Find where the given text appears and provide that cell's center as [x, y] coordinate. 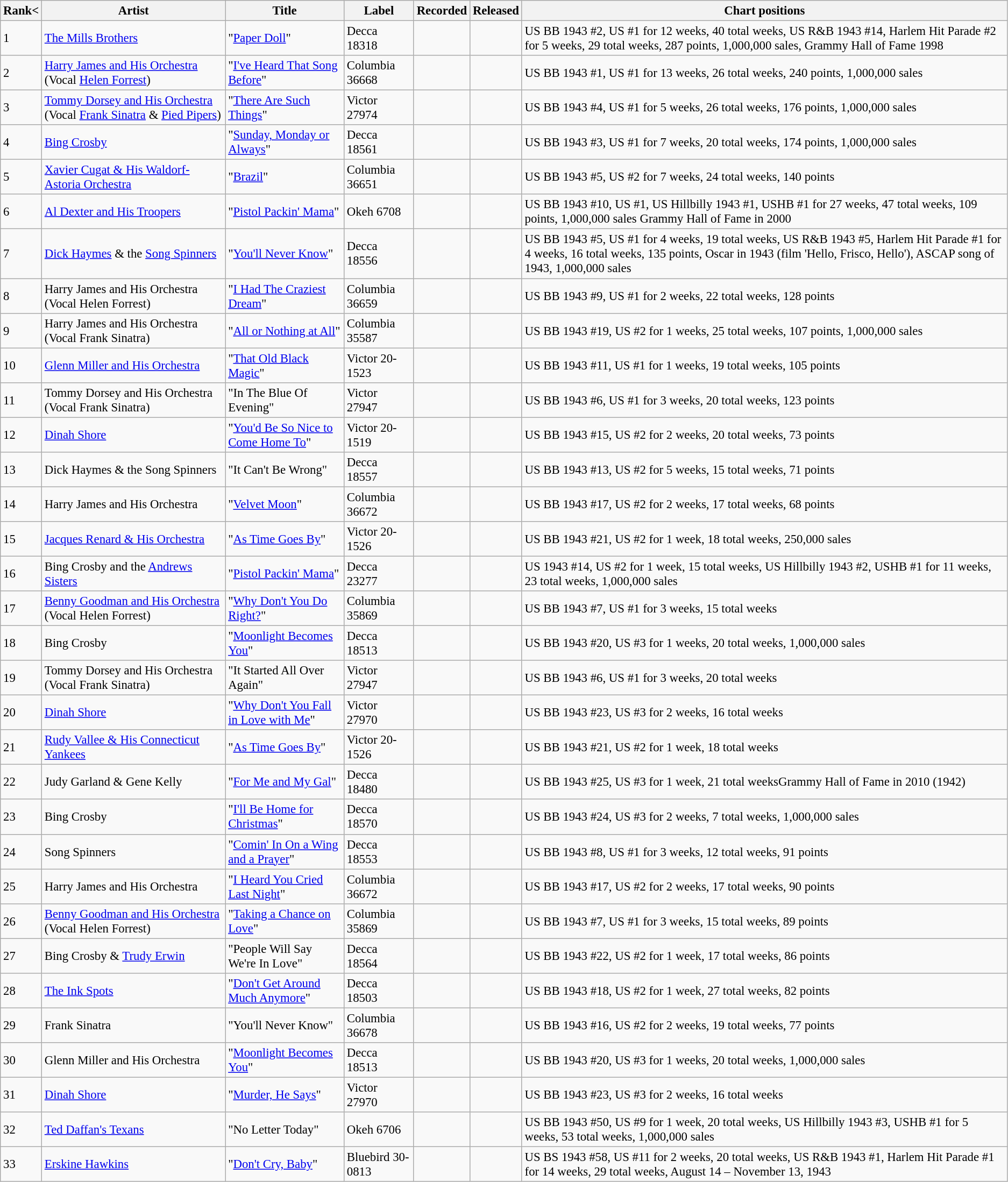
"Murder, He Says" [285, 1095]
US BB 1943 #17, US #2 for 2 weeks, 17 total weeks, 68 points [764, 504]
Tommy Dorsey and His Orchestra (Vocal Frank Sinatra & Pied Pipers) [133, 108]
Decca 18318 [379, 39]
Columbia 36678 [379, 1025]
Columbia 35587 [379, 330]
Al Dexter and His Troopers [133, 212]
Decca 18503 [379, 991]
Victor 20-1523 [379, 366]
US BB 1943 #7, US #1 for 3 weeks, 15 total weeks [764, 609]
Erskine Hawkins [133, 1165]
3 [22, 108]
Decca 18564 [379, 956]
US BB 1943 #3, US #1 for 7 weeks, 20 total weeks, 174 points, 1,000,000 sales [764, 142]
20 [22, 713]
Recorded [442, 11]
Xavier Cugat & His Waldorf-Astoria Orchestra [133, 177]
"Paper Doll" [285, 39]
Bing Crosby & Trudy Erwin [133, 956]
"Comin' In On a Wing and a Prayer" [285, 852]
18 [22, 643]
2 [22, 73]
Judy Garland & Gene Kelly [133, 782]
1 [22, 39]
Artist [133, 11]
US BB 1943 #9, US #1 for 2 weeks, 22 total weeks, 128 points [764, 296]
19 [22, 678]
Okeh 6708 [379, 212]
15 [22, 539]
US BB 1943 #15, US #2 for 2 weeks, 20 total weeks, 73 points [764, 435]
14 [22, 504]
"You'd Be So Nice to Come Home To" [285, 435]
"I Had The Craziest Dream" [285, 296]
Released [496, 11]
US BB 1943 #18, US #2 for 1 week, 27 total weeks, 82 points [764, 991]
13 [22, 470]
Columbia 36651 [379, 177]
10 [22, 366]
"It Can't Be Wrong" [285, 470]
US BB 1943 #10, US #1, US Hillbilly 1943 #1, USHB #1 for 27 weeks, 47 total weeks, 109 points, 1,000,000 sales Grammy Hall of Fame in 2000 [764, 212]
US BB 1943 #7, US #1 for 3 weeks, 15 total weeks, 89 points [764, 921]
16 [22, 573]
8 [22, 296]
"There Are Such Things" [285, 108]
"I've Heard That Song Before" [285, 73]
The Mills Brothers [133, 39]
Victor 20-1519 [379, 435]
4 [22, 142]
"I Heard You Cried Last Night" [285, 886]
Bluebird 30-0813 [379, 1165]
24 [22, 852]
"It Started All Over Again" [285, 678]
Label [379, 11]
Ted Daffan's Texans [133, 1129]
"In The Blue Of Evening" [285, 400]
9 [22, 330]
22 [22, 782]
US BB 1943 #8, US #1 for 3 weeks, 12 total weeks, 91 points [764, 852]
Okeh 6706 [379, 1129]
Rudy Vallee & His Connecticut Yankees [133, 747]
7 [22, 254]
"Don't Cry, Baby" [285, 1165]
Decca 18561 [379, 142]
US BB 1943 #4, US #1 for 5 weeks, 26 total weeks, 176 points, 1,000,000 sales [764, 108]
US BB 1943 #21, US #2 for 1 week, 18 total weeks [764, 747]
US BB 1943 #21, US #2 for 1 week, 18 total weeks, 250,000 sales [764, 539]
US BB 1943 #11, US #1 for 1 weeks, 19 total weeks, 105 points [764, 366]
Decca 18557 [379, 470]
"That Old Black Magic" [285, 366]
Decca 23277 [379, 573]
"People Will Say We're In Love" [285, 956]
US BB 1943 #24, US #3 for 2 weeks, 7 total weeks, 1,000,000 sales [764, 817]
Frank Sinatra [133, 1025]
27 [22, 956]
17 [22, 609]
US BB 1943 #19, US #2 for 1 weeks, 25 total weeks, 107 points, 1,000,000 sales [764, 330]
"No Letter Today" [285, 1129]
The Ink Spots [133, 991]
6 [22, 212]
Decca 18480 [379, 782]
US 1943 #14, US #2 for 1 week, 15 total weeks, US Hillbilly 1943 #2, USHB #1 for 11 weeks, 23 total weeks, 1,000,000 sales [764, 573]
11 [22, 400]
Song Spinners [133, 852]
Harry James and His Orchestra (Vocal Frank Sinatra) [133, 330]
Title [285, 11]
29 [22, 1025]
US BB 1943 #1, US #1 for 13 weeks, 26 total weeks, 240 points, 1,000,000 sales [764, 73]
21 [22, 747]
25 [22, 886]
US BB 1943 #6, US #1 for 3 weeks, 20 total weeks, 123 points [764, 400]
Decca 18553 [379, 852]
US BB 1943 #17, US #2 for 2 weeks, 17 total weeks, 90 points [764, 886]
"Why Don't You Do Right?" [285, 609]
Rank< [22, 11]
32 [22, 1129]
"Velvet Moon" [285, 504]
Jacques Renard & His Orchestra [133, 539]
Bing Crosby and the Andrews Sisters [133, 573]
US BB 1943 #50, US #9 for 1 week, 20 total weeks, US Hillbilly 1943 #3, USHB #1 for 5 weeks, 53 total weeks, 1,000,000 sales [764, 1129]
"Sunday, Monday or Always" [285, 142]
5 [22, 177]
Columbia 36668 [379, 73]
US BB 1943 #22, US #2 for 1 week, 17 total weeks, 86 points [764, 956]
"Brazil" [285, 177]
33 [22, 1165]
12 [22, 435]
US BB 1943 #16, US #2 for 2 weeks, 19 total weeks, 77 points [764, 1025]
Decca 18556 [379, 254]
Chart positions [764, 11]
26 [22, 921]
30 [22, 1060]
Victor 27974 [379, 108]
US BB 1943 #5, US #2 for 7 weeks, 24 total weeks, 140 points [764, 177]
31 [22, 1095]
"For Me and My Gal" [285, 782]
US BS 1943 #58, US #11 for 2 weeks, 20 total weeks, US R&B 1943 #1, Harlem Hit Parade #1 for 14 weeks, 29 total weeks, August 14 – November 13, 1943 [764, 1165]
"I'll Be Home for Christmas" [285, 817]
US BB 1943 #6, US #1 for 3 weeks, 20 total weeks [764, 678]
28 [22, 991]
US BB 1943 #13, US #2 for 5 weeks, 15 total weeks, 71 points [764, 470]
"Taking a Chance on Love" [285, 921]
Decca 18570 [379, 817]
US BB 1943 #25, US #3 for 1 week, 21 total weeksGrammy Hall of Fame in 2010 (1942) [764, 782]
"Why Don't You Fall in Love with Me" [285, 713]
Columbia 36659 [379, 296]
"Don't Get Around Much Anymore" [285, 991]
23 [22, 817]
"All or Nothing at All" [285, 330]
